For the text-containing cell, return its midpoint in [x, y] coordinate format. 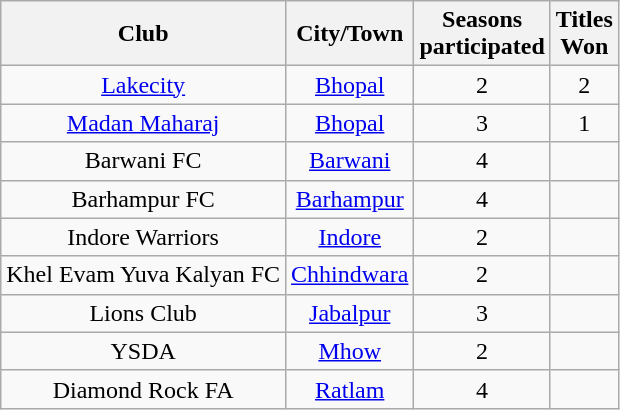
Lions Club [144, 313]
Indore Warriors [144, 237]
Barhampur [350, 199]
Jabalpur [350, 313]
Indore [350, 237]
Titles Won [584, 34]
Lakecity [144, 85]
Barwani FC [144, 161]
Khel Evam Yuva Kalyan FC [144, 275]
Ratlam [350, 389]
Diamond Rock FA [144, 389]
Seasons participated [482, 34]
Mhow [350, 351]
Club [144, 34]
Chhindwara [350, 275]
City/Town [350, 34]
Barwani [350, 161]
1 [584, 123]
YSDA [144, 351]
Madan Maharaj [144, 123]
Barhampur FC [144, 199]
